Output the (X, Y) coordinate of the center of the cell containing the given text.  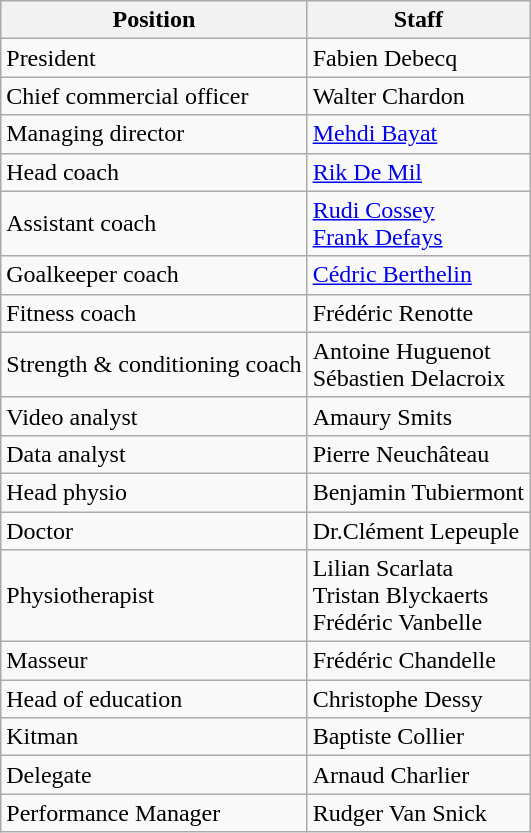
Assistant coach (154, 224)
Position (154, 20)
Rudi Cossey Frank Defays (418, 224)
Frédéric Renotte (418, 313)
President (154, 58)
Head physio (154, 492)
Walter Chardon (418, 96)
Fabien Debecq (418, 58)
Performance Manager (154, 813)
Head coach (154, 172)
Doctor (154, 531)
Strength & conditioning coach (154, 364)
Cédric Berthelin (418, 275)
Delegate (154, 775)
Goalkeeper coach (154, 275)
Amaury Smits (418, 416)
Christophe Dessy (418, 699)
Managing director (154, 134)
Head of education (154, 699)
Arnaud Charlier (418, 775)
Antoine Huguenot Sébastien Delacroix (418, 364)
Physiotherapist (154, 596)
Pierre Neuchâteau (418, 454)
Rudger Van Snick (418, 813)
Staff (418, 20)
Baptiste Collier (418, 737)
Data analyst (154, 454)
Rik De Mil (418, 172)
Kitman (154, 737)
Fitness coach (154, 313)
Lilian Scarlata Tristan Blyckaerts Frédéric Vanbelle (418, 596)
Mehdi Bayat (418, 134)
Masseur (154, 661)
Chief commercial officer (154, 96)
Benjamin Tubiermont (418, 492)
Dr.Clément Lepeuple (418, 531)
Frédéric Chandelle (418, 661)
Video analyst (154, 416)
